Locate the cell with the specified text and output its [x, y] center coordinate. 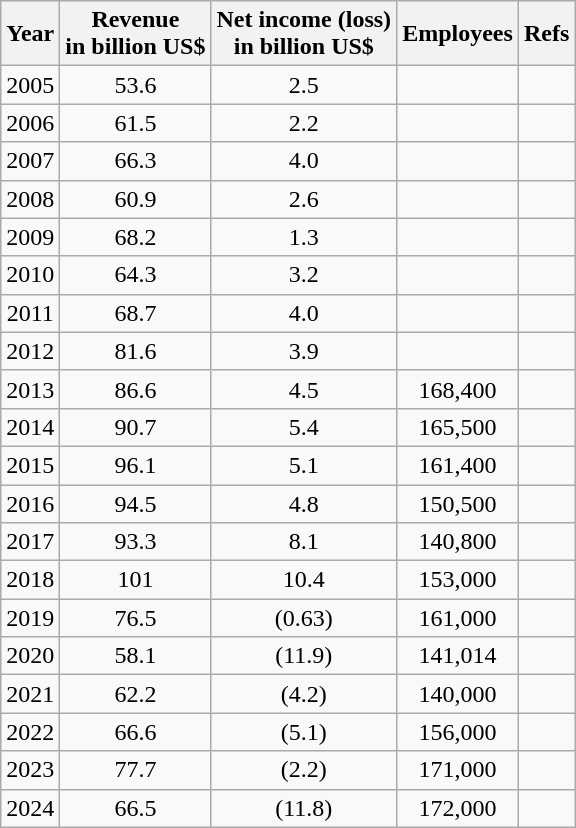
96.1 [136, 465]
53.6 [136, 85]
2018 [30, 580]
2006 [30, 123]
2019 [30, 618]
172,000 [458, 808]
2024 [30, 808]
4.5 [304, 389]
93.3 [136, 542]
81.6 [136, 351]
76.5 [136, 618]
(11.8) [304, 808]
2011 [30, 313]
2021 [30, 694]
66.5 [136, 808]
5.1 [304, 465]
(2.2) [304, 770]
4.8 [304, 503]
161,400 [458, 465]
153,000 [458, 580]
165,500 [458, 427]
140,000 [458, 694]
66.3 [136, 161]
61.5 [136, 123]
(4.2) [304, 694]
94.5 [136, 503]
90.7 [136, 427]
2013 [30, 389]
86.6 [136, 389]
2015 [30, 465]
64.3 [136, 275]
8.1 [304, 542]
Revenuein billion US$ [136, 34]
Net income (loss)in billion US$ [304, 34]
(11.9) [304, 656]
2010 [30, 275]
140,800 [458, 542]
2022 [30, 732]
150,500 [458, 503]
58.1 [136, 656]
2012 [30, 351]
2016 [30, 503]
2014 [30, 427]
60.9 [136, 199]
2.5 [304, 85]
171,000 [458, 770]
156,000 [458, 732]
1.3 [304, 237]
(5.1) [304, 732]
62.2 [136, 694]
2005 [30, 85]
2017 [30, 542]
141,014 [458, 656]
Refs [546, 34]
2020 [30, 656]
5.4 [304, 427]
77.7 [136, 770]
161,000 [458, 618]
2007 [30, 161]
168,400 [458, 389]
(0.63) [304, 618]
2.2 [304, 123]
Employees [458, 34]
2023 [30, 770]
68.2 [136, 237]
101 [136, 580]
66.6 [136, 732]
3.2 [304, 275]
3.9 [304, 351]
68.7 [136, 313]
2008 [30, 199]
2009 [30, 237]
2.6 [304, 199]
10.4 [304, 580]
Year [30, 34]
